Output the [X, Y] coordinate of the center of the cell containing the given text.  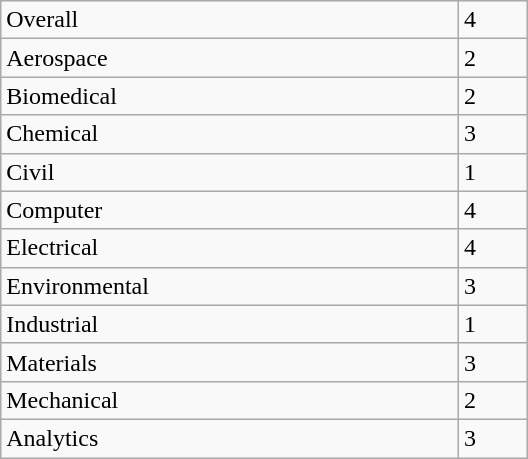
Civil [230, 172]
Mechanical [230, 400]
Electrical [230, 248]
Computer [230, 210]
Overall [230, 20]
Analytics [230, 438]
Chemical [230, 134]
Environmental [230, 286]
Industrial [230, 324]
Biomedical [230, 96]
Materials [230, 362]
Aerospace [230, 58]
